Find where the given text appears and provide that cell's center as [x, y] coordinate. 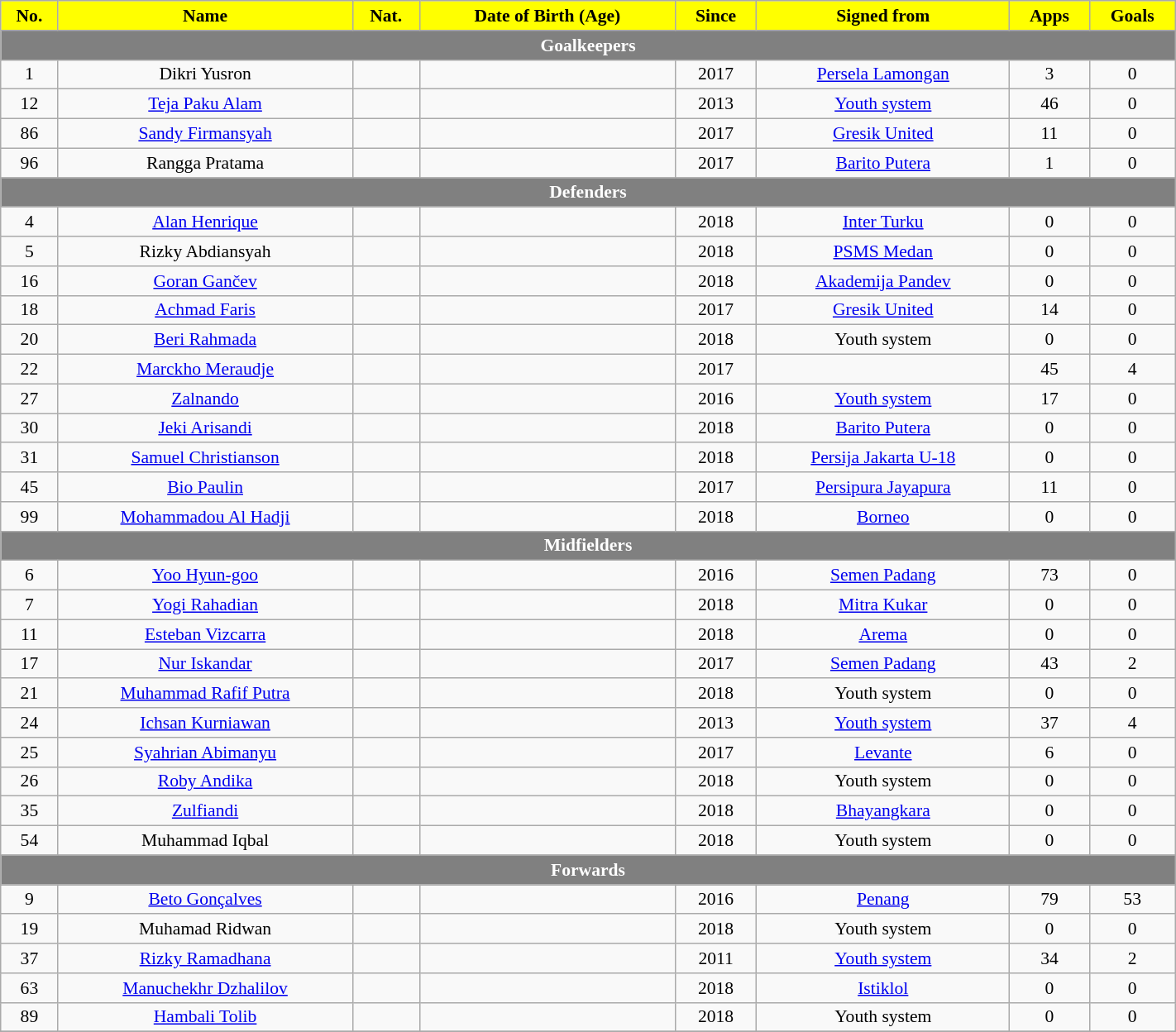
Akademija Pandev [883, 281]
86 [30, 134]
30 [30, 428]
Rizky Abdiansyah [205, 251]
Alan Henrique [205, 222]
Syahrian Abimanyu [205, 752]
3 [1049, 74]
Levante [883, 752]
96 [30, 163]
Hambali Tolib [205, 1017]
Bio Paulin [205, 487]
46 [1049, 104]
Persela Lamongan [883, 74]
Beto Gonçalves [205, 900]
Goran Gančev [205, 281]
73 [1049, 576]
14 [1049, 310]
Samuel Christianson [205, 458]
Dikri Yusron [205, 74]
Mitra Kukar [883, 605]
Signed from [883, 16]
Persipura Jayapura [883, 487]
18 [30, 310]
22 [30, 370]
Nur Iskandar [205, 664]
21 [30, 694]
12 [30, 104]
Sandy Firmansyah [205, 134]
16 [30, 281]
24 [30, 723]
2011 [716, 958]
Rangga Pratama [205, 163]
Muhammad Rafif Putra [205, 694]
Achmad Faris [205, 310]
7 [30, 605]
9 [30, 900]
53 [1132, 900]
Esteban Vizcarra [205, 634]
Date of Birth (Age) [547, 16]
89 [30, 1017]
34 [1049, 958]
Jeki Arisandi [205, 428]
31 [30, 458]
Forwards [588, 870]
Teja Paku Alam [205, 104]
Mohammadou Al Hadji [205, 517]
Penang [883, 900]
Defenders [588, 193]
Yogi Rahadian [205, 605]
27 [30, 399]
Since [716, 16]
Manuchekhr Dzhalilov [205, 988]
Persija Jakarta U-18 [883, 458]
Zalnando [205, 399]
Zulfiandi [205, 811]
54 [30, 841]
Midfielders [588, 546]
No. [30, 16]
Bhayangkara [883, 811]
PSMS Medan [883, 251]
20 [30, 340]
Rizky Ramadhana [205, 958]
63 [30, 988]
Goalkeepers [588, 45]
Roby Andika [205, 781]
Apps [1049, 16]
5 [30, 251]
Borneo [883, 517]
Ichsan Kurniawan [205, 723]
Muhammad Iqbal [205, 841]
Beri Rahmada [205, 340]
43 [1049, 664]
99 [30, 517]
Marckho Meraudje [205, 370]
Goals [1132, 16]
25 [30, 752]
Yoo Hyun-goo [205, 576]
Name [205, 16]
Inter Turku [883, 222]
Muhamad Ridwan [205, 929]
79 [1049, 900]
26 [30, 781]
35 [30, 811]
Istiklol [883, 988]
19 [30, 929]
Arema [883, 634]
Nat. [385, 16]
